Search for the cell housing the specified text and yield its [x, y] center coordinate. 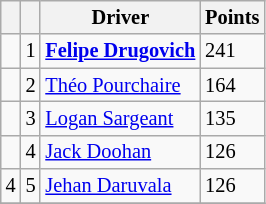
5 [31, 186]
Jehan Daruvala [120, 186]
1 [31, 51]
Driver [120, 17]
Felipe Drugovich [120, 51]
164 [232, 85]
Logan Sargeant [120, 118]
3 [31, 118]
2 [31, 85]
135 [232, 118]
Points [232, 17]
Théo Pourchaire [120, 85]
241 [232, 51]
Jack Doohan [120, 152]
